Capture the cell that displays the provided text and extract its (x, y) central coordinate. 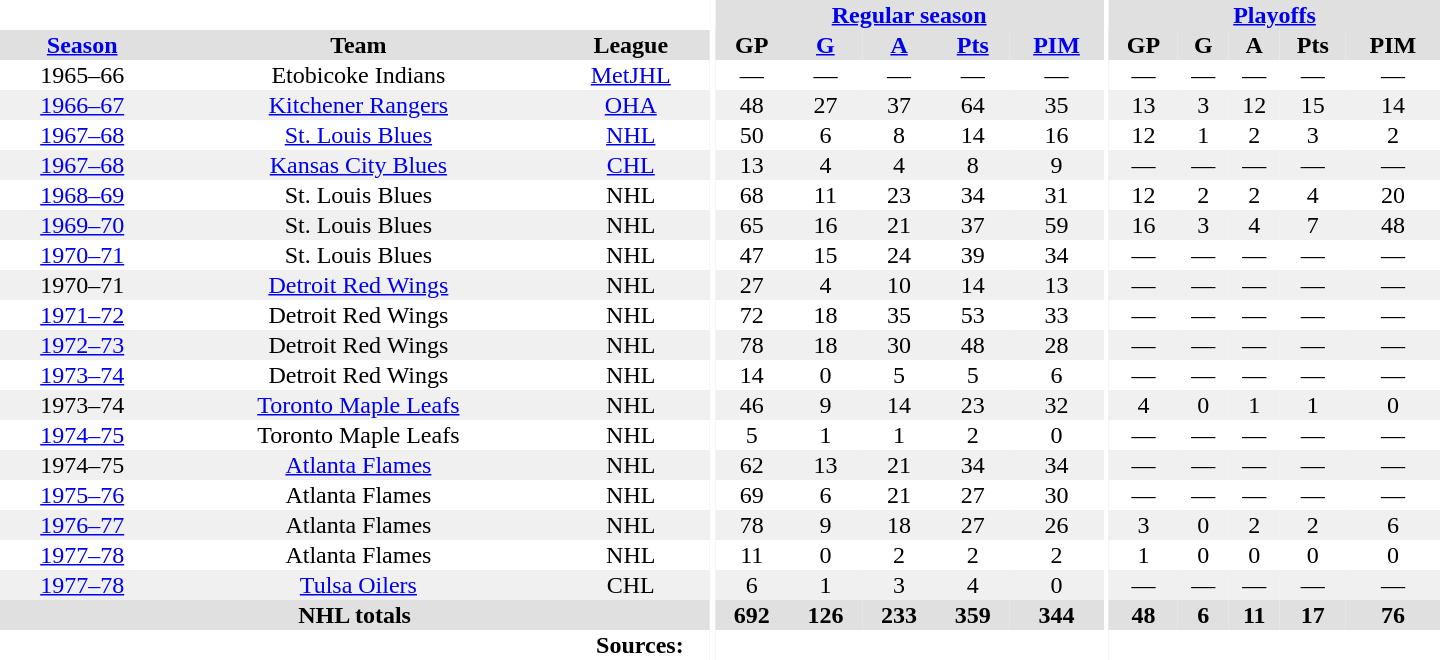
31 (1057, 195)
233 (899, 615)
53 (973, 315)
NHL totals (354, 615)
1972–73 (82, 345)
Tulsa Oilers (358, 585)
62 (752, 465)
344 (1057, 615)
64 (973, 105)
7 (1313, 225)
Etobicoke Indians (358, 75)
1969–70 (82, 225)
Team (358, 45)
MetJHL (630, 75)
10 (899, 285)
28 (1057, 345)
Kitchener Rangers (358, 105)
26 (1057, 525)
1971–72 (82, 315)
59 (1057, 225)
65 (752, 225)
Playoffs (1274, 15)
1976–77 (82, 525)
76 (1393, 615)
17 (1313, 615)
Kansas City Blues (358, 165)
32 (1057, 405)
24 (899, 255)
47 (752, 255)
League (630, 45)
46 (752, 405)
OHA (630, 105)
Sources: (640, 645)
Season (82, 45)
20 (1393, 195)
50 (752, 135)
39 (973, 255)
126 (826, 615)
Regular season (910, 15)
359 (973, 615)
1966–67 (82, 105)
69 (752, 495)
1975–76 (82, 495)
1968–69 (82, 195)
692 (752, 615)
33 (1057, 315)
1965–66 (82, 75)
68 (752, 195)
72 (752, 315)
